Search for the cell housing the specified text and yield its (x, y) center coordinate. 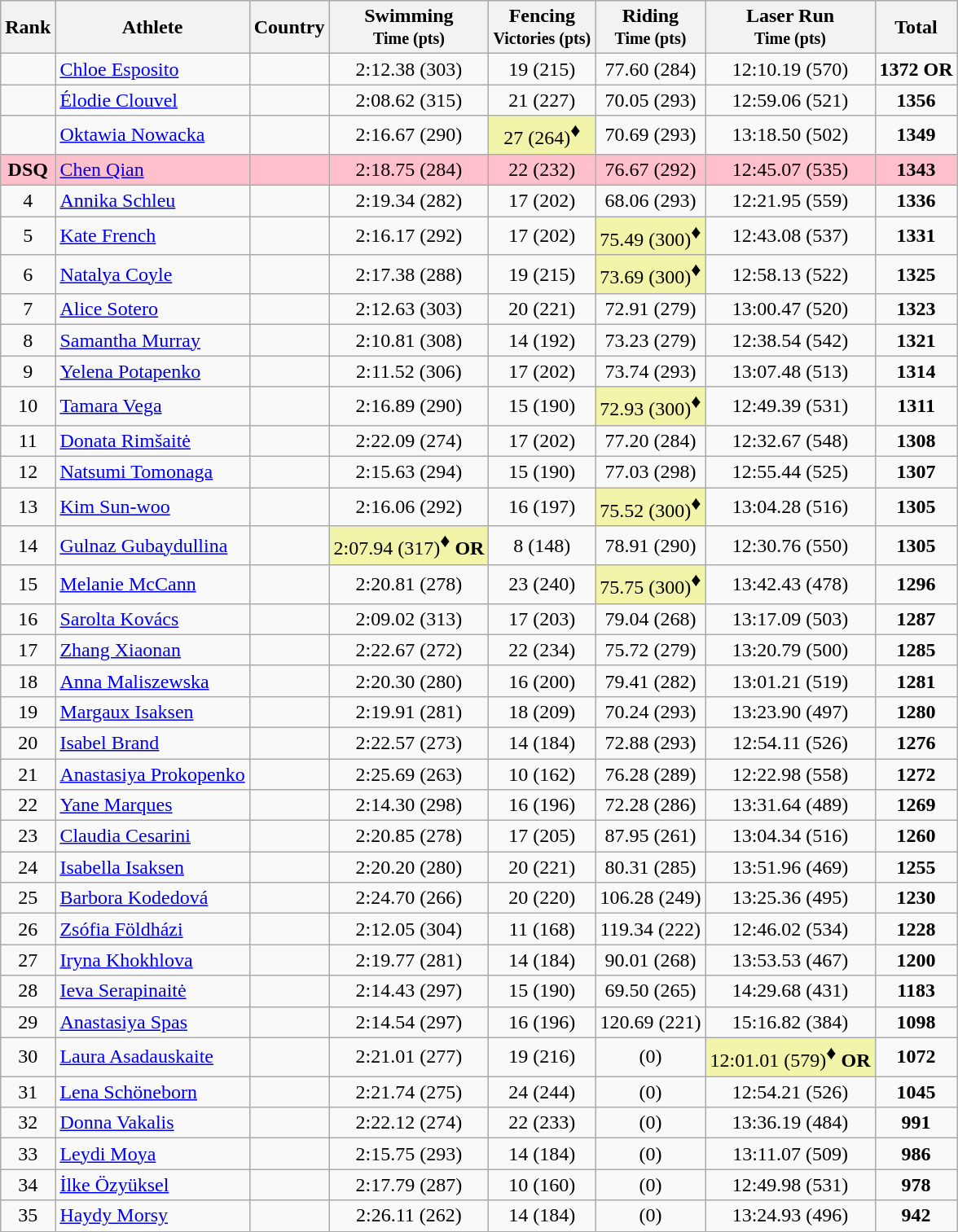
Zhang Xiaonan (152, 650)
Anna Maliszewska (152, 681)
16 (200) (543, 681)
19 (216) (543, 1057)
29 (28, 1022)
Tamara Vega (152, 406)
68.06 (293) (650, 201)
2:18.75 (284) (409, 169)
2:21.01 (277) (409, 1057)
15:16.82 (384) (790, 1022)
13:25.36 (495) (790, 898)
24 (28, 867)
2:08.62 (315) (409, 100)
1272 (916, 774)
73.23 (279) (650, 340)
13:04.28 (516) (790, 507)
106.28 (249) (650, 898)
1287 (916, 619)
72.91 (279) (650, 309)
Zsófia Földházi (152, 929)
Total (916, 28)
70.05 (293) (650, 100)
Natsumi Tomonaga (152, 472)
1183 (916, 991)
Isabel Brand (152, 743)
Kim Sun-woo (152, 507)
13:23.90 (497) (790, 712)
2:12.38 (303) (409, 69)
12:58.13 (522) (790, 274)
4 (28, 201)
75.49 (300)♦ (650, 236)
2:15.75 (293) (409, 1154)
78.91 (290) (650, 546)
Donna Vakalis (152, 1123)
13:51.96 (469) (790, 867)
2:11.52 (306) (409, 371)
2:22.12 (274) (409, 1123)
2:15.63 (294) (409, 472)
75.72 (279) (650, 650)
Alice Sotero (152, 309)
Laura Asadauskaite (152, 1057)
13:11.07 (509) (790, 1154)
12:54.21 (526) (790, 1092)
30 (28, 1057)
13:01.21 (519) (790, 681)
2:10.81 (308) (409, 340)
SwimmingTime (pts) (409, 28)
22 (28, 805)
12:54.11 (526) (790, 743)
32 (28, 1123)
1325 (916, 274)
26 (28, 929)
Lena Schöneborn (152, 1092)
22 (234) (543, 650)
119.34 (222) (650, 929)
942 (916, 1216)
87.95 (261) (650, 836)
10 (28, 406)
13:07.48 (513) (790, 371)
72.93 (300)♦ (650, 406)
11 (168) (543, 929)
23 (28, 836)
12:55.44 (525) (790, 472)
17 (205) (543, 836)
14 (28, 546)
991 (916, 1123)
15 (28, 585)
Donata Rimšaitė (152, 441)
2:26.11 (262) (409, 1216)
5 (28, 236)
73.69 (300)♦ (650, 274)
Melanie McCann (152, 585)
1281 (916, 681)
9 (28, 371)
12:32.67 (548) (790, 441)
2:19.77 (281) (409, 960)
19 (28, 712)
2:12.63 (303) (409, 309)
1331 (916, 236)
2:17.38 (288) (409, 274)
76.28 (289) (650, 774)
1230 (916, 898)
13 (28, 507)
Sarolta Kovács (152, 619)
73.74 (293) (650, 371)
72.88 (293) (650, 743)
Yane Marques (152, 805)
18 (28, 681)
1200 (916, 960)
76.67 (292) (650, 169)
8 (28, 340)
10 (162) (543, 774)
12:30.76 (550) (790, 546)
2:12.05 (304) (409, 929)
2:14.43 (297) (409, 991)
Ieva Serapinaitė (152, 991)
Gulnaz Gubaydullina (152, 546)
21 (227) (543, 100)
2:16.06 (292) (409, 507)
16 (197) (543, 507)
2:19.34 (282) (409, 201)
Anastasiya Prokopenko (152, 774)
20 (28, 743)
Oktawia Nowacka (152, 135)
1045 (916, 1092)
10 (160) (543, 1185)
2:21.74 (275) (409, 1092)
79.04 (268) (650, 619)
77.20 (284) (650, 441)
12:59.06 (521) (790, 100)
2:07.94 (317)♦ OR (409, 546)
13:04.34 (516) (790, 836)
18 (209) (543, 712)
13:20.79 (500) (790, 650)
34 (28, 1185)
Samantha Murray (152, 340)
DSQ (28, 169)
1314 (916, 371)
Haydy Morsy (152, 1216)
2:17.79 (287) (409, 1185)
2:22.57 (273) (409, 743)
Kate French (152, 236)
23 (240) (543, 585)
1356 (916, 100)
1276 (916, 743)
28 (28, 991)
1349 (916, 135)
77.60 (284) (650, 69)
2:24.70 (266) (409, 898)
77.03 (298) (650, 472)
20 (220) (543, 898)
72.28 (286) (650, 805)
69.50 (265) (650, 991)
13:53.53 (467) (790, 960)
1323 (916, 309)
13:36.19 (484) (790, 1123)
22 (233) (543, 1123)
Élodie Clouvel (152, 100)
11 (28, 441)
13:00.47 (520) (790, 309)
14:29.68 (431) (790, 991)
12:46.02 (534) (790, 929)
Chloe Esposito (152, 69)
70.69 (293) (650, 135)
17 (28, 650)
Isabella Isaksen (152, 867)
2:09.02 (313) (409, 619)
120.69 (221) (650, 1022)
Iryna Khokhlova (152, 960)
12:01.01 (579)♦ OR (790, 1057)
13:24.93 (496) (790, 1216)
12:49.39 (531) (790, 406)
27 (264)♦ (543, 135)
13:17.09 (503) (790, 619)
90.01 (268) (650, 960)
Claudia Cesarini (152, 836)
12:43.08 (537) (790, 236)
2:20.81 (278) (409, 585)
14 (192) (543, 340)
1336 (916, 201)
1255 (916, 867)
2:22.09 (274) (409, 441)
Yelena Potapenko (152, 371)
12:22.98 (558) (790, 774)
978 (916, 1185)
35 (28, 1216)
13:18.50 (502) (790, 135)
17 (203) (543, 619)
12:38.54 (542) (790, 340)
12:45.07 (535) (790, 169)
13:31.64 (489) (790, 805)
1372 OR (916, 69)
1260 (916, 836)
2:14.54 (297) (409, 1022)
2:16.67 (290) (409, 135)
Annika Schleu (152, 201)
22 (232) (543, 169)
13:42.43 (478) (790, 585)
1280 (916, 712)
Laser RunTime (pts) (790, 28)
2:14.30 (298) (409, 805)
2:16.89 (290) (409, 406)
27 (28, 960)
1308 (916, 441)
1228 (916, 929)
70.24 (293) (650, 712)
12:21.95 (559) (790, 201)
33 (28, 1154)
75.52 (300)♦ (650, 507)
Anastasiya Spas (152, 1022)
12:10.19 (570) (790, 69)
Leydi Moya (152, 1154)
6 (28, 274)
2:20.85 (278) (409, 836)
2:20.30 (280) (409, 681)
Athlete (152, 28)
75.75 (300)♦ (650, 585)
2:25.69 (263) (409, 774)
25 (28, 898)
1285 (916, 650)
Margaux Isaksen (152, 712)
İlke Özyüksel (152, 1185)
RidingTime (pts) (650, 28)
79.41 (282) (650, 681)
2:16.17 (292) (409, 236)
Country (289, 28)
1296 (916, 585)
21 (28, 774)
2:20.20 (280) (409, 867)
986 (916, 1154)
12 (28, 472)
12:49.98 (531) (790, 1185)
16 (28, 619)
1343 (916, 169)
Barbora Kodedová (152, 898)
Chen Qian (152, 169)
FencingVictories (pts) (543, 28)
8 (148) (543, 546)
1269 (916, 805)
1321 (916, 340)
Natalya Coyle (152, 274)
1072 (916, 1057)
Rank (28, 28)
1311 (916, 406)
31 (28, 1092)
7 (28, 309)
1307 (916, 472)
24 (244) (543, 1092)
2:22.67 (272) (409, 650)
80.31 (285) (650, 867)
1098 (916, 1022)
2:19.91 (281) (409, 712)
